Return the (x, y) coordinate for the center point of the cell that contains the specified text.  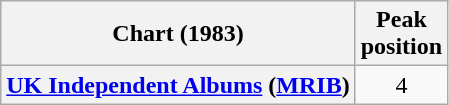
Chart (1983) (178, 34)
Peakposition (401, 34)
UK Independent Albums (MRIB) (178, 85)
4 (401, 85)
